Return (x, y) of the center of cell containing provided text 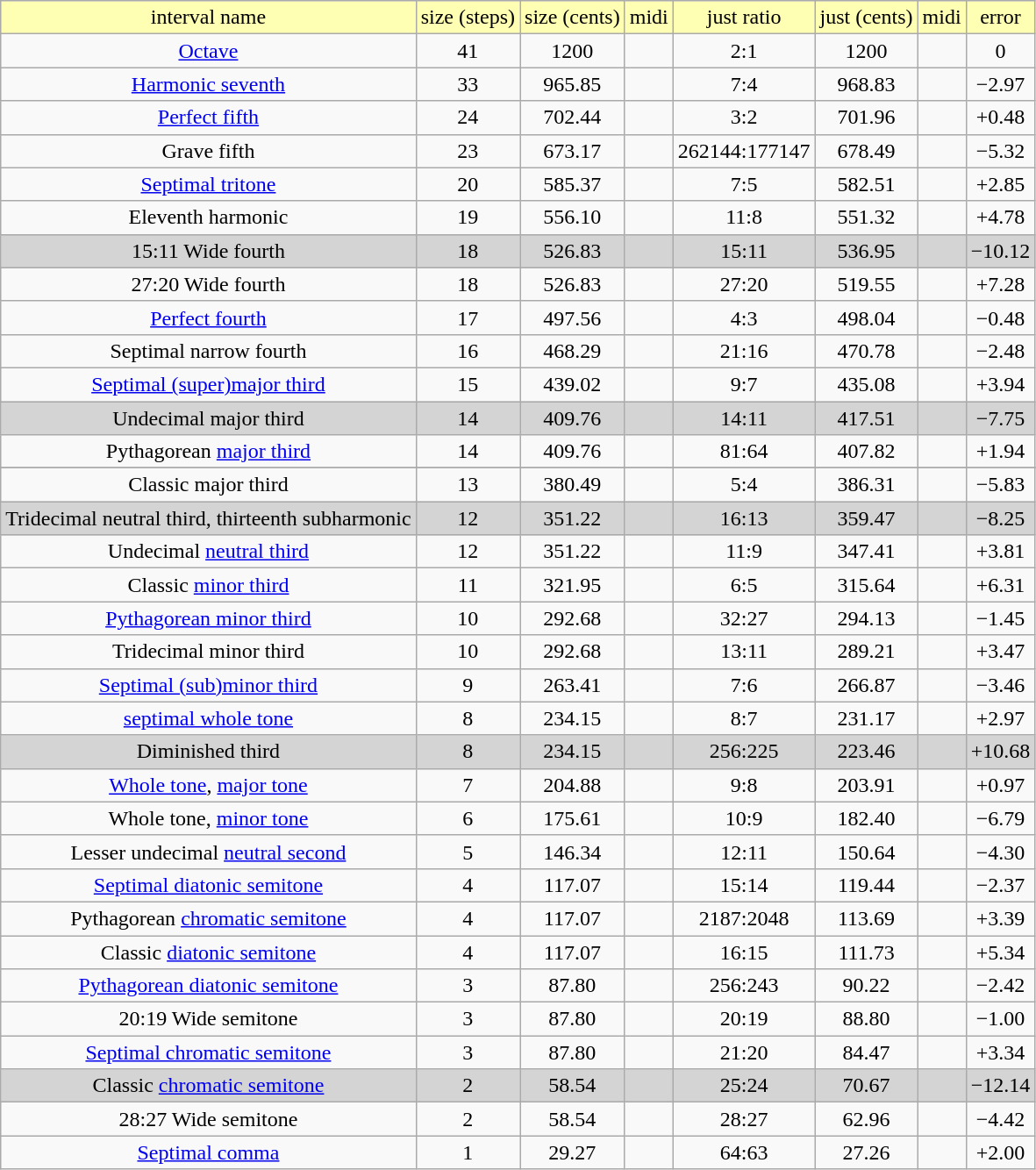
Whole tone, major tone (209, 785)
Septimal (sub)minor third (209, 685)
678.49 (867, 151)
19 (468, 218)
64:63 (744, 1152)
470.78 (867, 351)
16:13 (744, 518)
4:3 (744, 317)
536.95 (867, 251)
+2.00 (1000, 1152)
25:24 (744, 1086)
551.32 (867, 218)
−12.14 (1000, 1086)
231.17 (867, 718)
90.22 (867, 986)
−6.79 (1000, 818)
Undecimal major third (209, 418)
407.82 (867, 452)
Harmonic seventh (209, 84)
−7.75 (1000, 418)
84.47 (867, 1052)
Tridecimal neutral third, thirteenth subharmonic (209, 518)
15:14 (744, 885)
5:4 (744, 485)
−4.42 (1000, 1119)
size (cents) (573, 18)
14:11 (744, 418)
113.69 (867, 918)
498.04 (867, 317)
386.31 (867, 485)
27:20 Wide fourth (209, 284)
−2.42 (1000, 986)
294.13 (867, 618)
585.37 (573, 184)
−5.32 (1000, 151)
439.02 (573, 384)
20:19 Wide semitone (209, 1019)
Grave fifth (209, 151)
Octave (209, 51)
+3.94 (1000, 384)
15:11 (744, 251)
16:15 (744, 952)
Pythagorean minor third (209, 618)
+3.47 (1000, 652)
24 (468, 118)
701.96 (867, 118)
Undecimal neutral third (209, 552)
12:11 (744, 852)
702.44 (573, 118)
Classic minor third (209, 585)
Septimal chromatic semitone (209, 1052)
error (1000, 18)
+2.85 (1000, 184)
size (steps) (468, 18)
582.51 (867, 184)
16 (468, 351)
111.73 (867, 952)
223.46 (867, 752)
62.96 (867, 1119)
21:20 (744, 1052)
28:27 (744, 1119)
Septimal narrow fourth (209, 351)
−1.00 (1000, 1019)
−1.45 (1000, 618)
13:11 (744, 652)
359.47 (867, 518)
15:11 Wide fourth (209, 251)
3:2 (744, 118)
41 (468, 51)
−2.97 (1000, 84)
Classic diatonic semitone (209, 952)
9 (468, 685)
11:8 (744, 218)
81:64 (744, 452)
−2.37 (1000, 885)
70.67 (867, 1086)
673.17 (573, 151)
11 (468, 585)
23 (468, 151)
146.34 (573, 852)
Pythagorean major third (209, 452)
262144:177147 (744, 151)
Diminished third (209, 752)
266.87 (867, 685)
33 (468, 84)
8:7 (744, 718)
+0.48 (1000, 118)
−10.12 (1000, 251)
203.91 (867, 785)
Classic major third (209, 485)
−8.25 (1000, 518)
Tridecimal minor third (209, 652)
−0.48 (1000, 317)
263.41 (573, 685)
2:1 (744, 51)
Septimal (super)major third (209, 384)
321.95 (573, 585)
256:243 (744, 986)
−2.48 (1000, 351)
Whole tone, minor tone (209, 818)
just (cents) (867, 18)
9:8 (744, 785)
10:9 (744, 818)
Septimal comma (209, 1152)
+3.34 (1000, 1052)
119.44 (867, 885)
32:27 (744, 618)
315.64 (867, 585)
380.49 (573, 485)
+1.94 (1000, 452)
29.27 (573, 1152)
182.40 (867, 818)
−5.83 (1000, 485)
256:225 (744, 752)
−3.46 (1000, 685)
septimal whole tone (209, 718)
+10.68 (1000, 752)
289.21 (867, 652)
7:6 (744, 685)
417.51 (867, 418)
7 (468, 785)
Septimal diatonic semitone (209, 885)
6 (468, 818)
+4.78 (1000, 218)
150.64 (867, 852)
+7.28 (1000, 284)
11:9 (744, 552)
Classic chromatic semitone (209, 1086)
Perfect fifth (209, 118)
17 (468, 317)
347.41 (867, 552)
+0.97 (1000, 785)
Septimal tritone (209, 184)
Pythagorean chromatic semitone (209, 918)
7:4 (744, 84)
204.88 (573, 785)
27:20 (744, 284)
88.80 (867, 1019)
+3.39 (1000, 918)
968.83 (867, 84)
965.85 (573, 84)
Eleventh harmonic (209, 218)
435.08 (867, 384)
+3.81 (1000, 552)
+2.97 (1000, 718)
interval name (209, 18)
Pythagorean diatonic semitone (209, 986)
27.26 (867, 1152)
20:19 (744, 1019)
9:7 (744, 384)
7:5 (744, 184)
just ratio (744, 18)
Perfect fourth (209, 317)
+6.31 (1000, 585)
13 (468, 485)
Lesser undecimal neutral second (209, 852)
−4.30 (1000, 852)
519.55 (867, 284)
0 (1000, 51)
+5.34 (1000, 952)
21:16 (744, 351)
20 (468, 184)
468.29 (573, 351)
2187:2048 (744, 918)
175.61 (573, 818)
497.56 (573, 317)
1 (468, 1152)
15 (468, 384)
5 (468, 852)
6:5 (744, 585)
556.10 (573, 218)
28:27 Wide semitone (209, 1119)
